Scan for the cell matching the given text and deliver its [X, Y] coordinate at center. 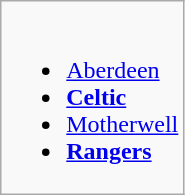
AberdeenCelticMotherwellRangers [92, 98]
